Return the (X, Y) coordinate for the center point of the cell that contains the specified text.  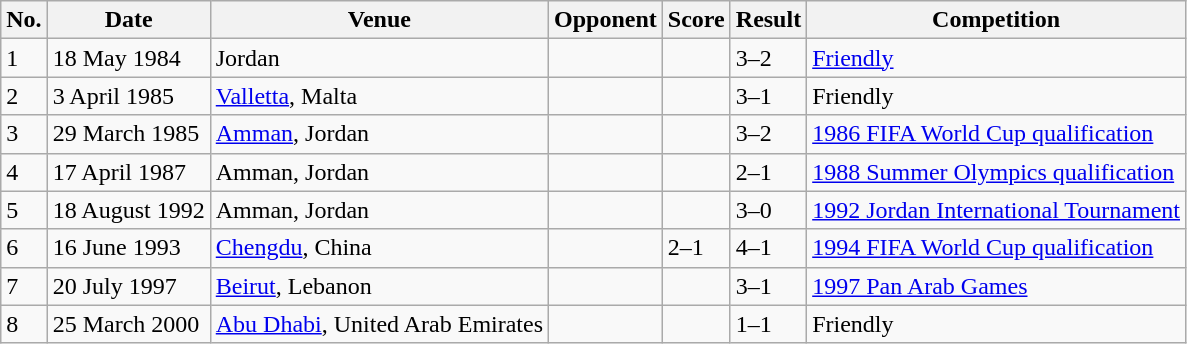
1992 Jordan International Tournament (996, 210)
18 August 1992 (128, 210)
25 March 2000 (128, 324)
8 (24, 324)
7 (24, 286)
4 (24, 172)
1 (24, 58)
1–1 (768, 324)
2 (24, 96)
Opponent (606, 20)
Venue (379, 20)
Chengdu, China (379, 248)
3 (24, 134)
5 (24, 210)
Abu Dhabi, United Arab Emirates (379, 324)
16 June 1993 (128, 248)
3 April 1985 (128, 96)
20 July 1997 (128, 286)
Jordan (379, 58)
18 May 1984 (128, 58)
3–0 (768, 210)
29 March 1985 (128, 134)
Valletta, Malta (379, 96)
Result (768, 20)
6 (24, 248)
Date (128, 20)
1994 FIFA World Cup qualification (996, 248)
Beirut, Lebanon (379, 286)
4–1 (768, 248)
1997 Pan Arab Games (996, 286)
Competition (996, 20)
Score (696, 20)
1988 Summer Olympics qualification (996, 172)
No. (24, 20)
17 April 1987 (128, 172)
1986 FIFA World Cup qualification (996, 134)
